Identify which cell holds the provided text, then report its (X, Y) central coordinate. 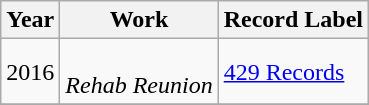
Record Label (293, 20)
2016 (30, 72)
Rehab Reunion (139, 72)
Work (139, 20)
429 Records (293, 72)
Year (30, 20)
